Identify which cell holds the provided text, then report its (X, Y) central coordinate. 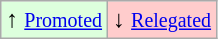
↓ Relegated (162, 20)
↑ Promoted (54, 20)
